Determine the [x, y] coordinate at the center of the cell enclosing the given text.  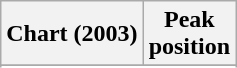
Chart (2003) [72, 34]
Peakposition [189, 34]
